Identify which cell holds the provided text, then report its (X, Y) central coordinate. 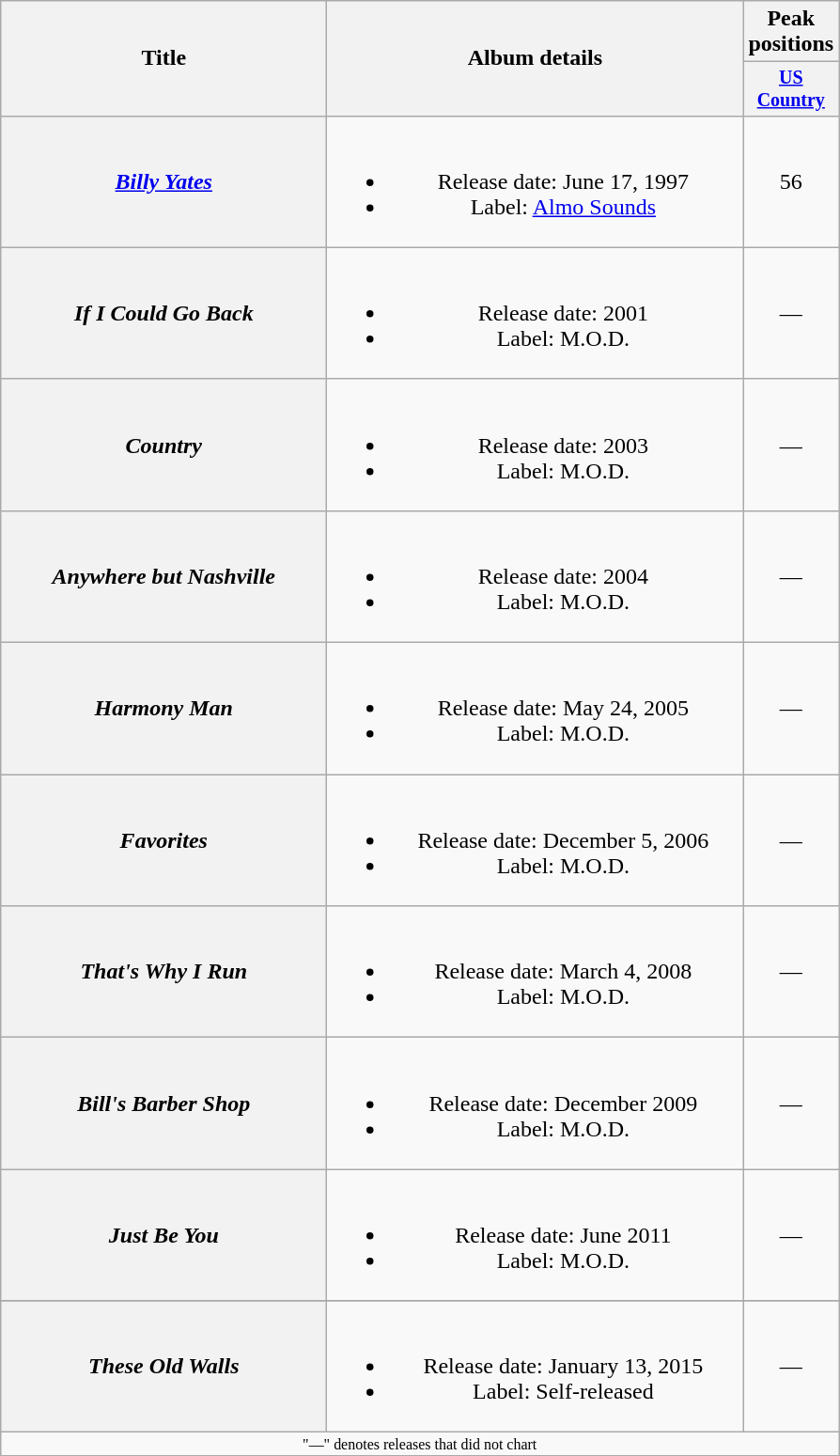
Just Be You (163, 1235)
Release date: 2001Label: M.O.D. (536, 313)
These Old Walls (163, 1367)
Billy Yates (163, 181)
Favorites (163, 840)
Release date: January 13, 2015Label: Self-released (536, 1367)
Release date: May 24, 2005Label: M.O.D. (536, 709)
Harmony Man (163, 709)
Title (163, 58)
Release date: 2004Label: M.O.D. (536, 576)
Anywhere but Nashville (163, 576)
56 (791, 181)
"—" denotes releases that did not chart (420, 1444)
Country (163, 445)
Release date: March 4, 2008Label: M.O.D. (536, 972)
US Country (791, 88)
Release date: June 2011Label: M.O.D. (536, 1235)
That's Why I Run (163, 972)
Peak positions (791, 32)
Album details (536, 58)
If I Could Go Back (163, 313)
Release date: December 5, 2006Label: M.O.D. (536, 840)
Bill's Barber Shop (163, 1104)
Release date: 2003Label: M.O.D. (536, 445)
Release date: December 2009Label: M.O.D. (536, 1104)
Release date: June 17, 1997Label: Almo Sounds (536, 181)
